Extract the [x, y] coordinate from the center of the cell holding the provided text.  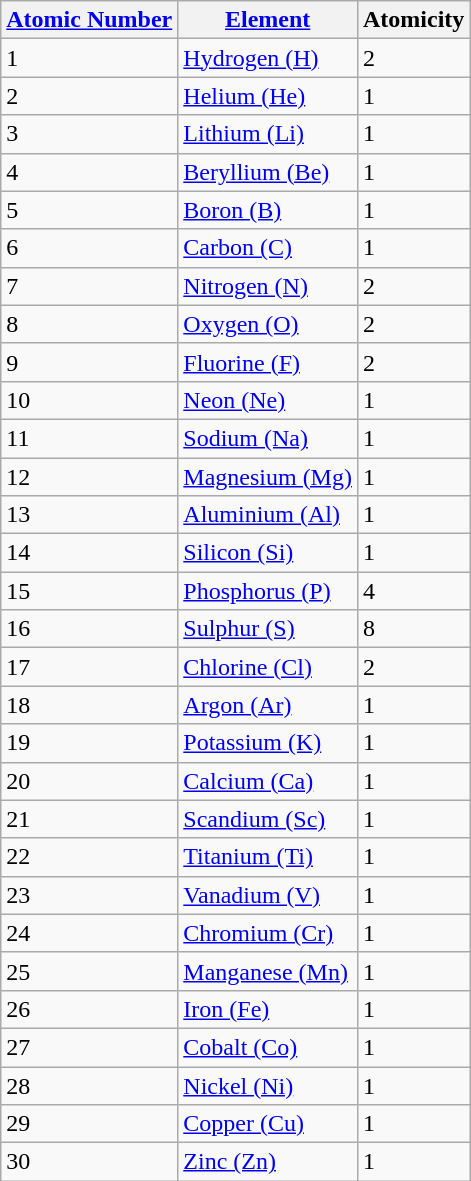
21 [90, 819]
Copper (Cu) [268, 1124]
11 [90, 438]
Phosphorus (P) [268, 591]
29 [90, 1124]
28 [90, 1085]
Neon (Ne) [268, 400]
Iron (Fe) [268, 1009]
18 [90, 705]
5 [90, 210]
Calcium (Ca) [268, 781]
Zinc (Zn) [268, 1162]
27 [90, 1047]
Atomicity [413, 20]
Silicon (Si) [268, 553]
Boron (B) [268, 210]
Scandium (Sc) [268, 819]
10 [90, 400]
22 [90, 857]
Sulphur (S) [268, 629]
19 [90, 743]
6 [90, 248]
15 [90, 591]
Chromium (Cr) [268, 933]
Magnesium (Mg) [268, 477]
20 [90, 781]
3 [90, 134]
30 [90, 1162]
Manganese (Mn) [268, 971]
Sodium (Na) [268, 438]
Cobalt (Co) [268, 1047]
Fluorine (F) [268, 362]
Atomic Number [90, 20]
14 [90, 553]
Oxygen (O) [268, 324]
7 [90, 286]
17 [90, 667]
26 [90, 1009]
16 [90, 629]
Lithium (Li) [268, 134]
Hydrogen (H) [268, 58]
Potassium (K) [268, 743]
Beryllium (Be) [268, 172]
Aluminium (Al) [268, 515]
24 [90, 933]
Vanadium (V) [268, 895]
Titanium (Ti) [268, 857]
Nickel (Ni) [268, 1085]
Chlorine (Cl) [268, 667]
23 [90, 895]
25 [90, 971]
Helium (He) [268, 96]
12 [90, 477]
Nitrogen (N) [268, 286]
Carbon (C) [268, 248]
9 [90, 362]
Element [268, 20]
Argon (Ar) [268, 705]
13 [90, 515]
